Scan for the cell matching the given text and deliver its (x, y) coordinate at center. 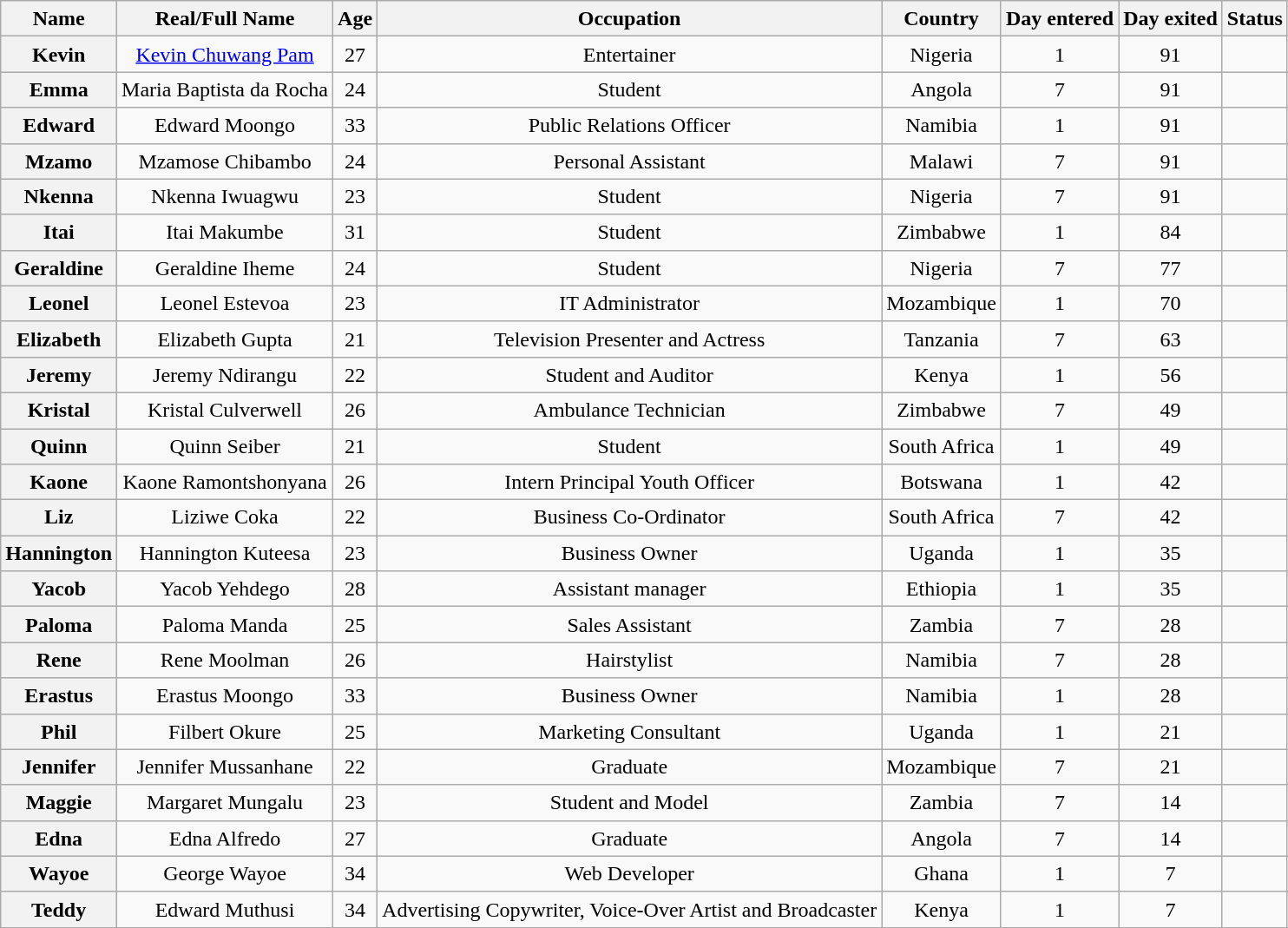
Entertainer (630, 54)
Kaone Ramontshonyana (226, 483)
Edward (59, 125)
Quinn Seiber (226, 446)
Kristal (59, 410)
Mzamo (59, 161)
Student and Auditor (630, 375)
Ambulance Technician (630, 410)
Age (356, 19)
Hairstylist (630, 660)
Elizabeth Gupta (226, 339)
Itai Makumbe (226, 233)
Intern Principal Youth Officer (630, 483)
Liz (59, 517)
Quinn (59, 446)
Jennifer Mussanhane (226, 767)
Mzamose Chibambo (226, 161)
Leonel (59, 304)
31 (356, 233)
84 (1171, 233)
Kevin (59, 54)
Public Relations Officer (630, 125)
Itai (59, 233)
Business Co-Ordinator (630, 517)
Television Presenter and Actress (630, 339)
Edward Moongo (226, 125)
Hannington (59, 554)
Assistant manager (630, 589)
Day entered (1059, 19)
Paloma Manda (226, 625)
Advertising Copywriter, Voice-Over Artist and Broadcaster (630, 910)
George Wayoe (226, 873)
Edward Muthusi (226, 910)
Country (942, 19)
Jeremy (59, 375)
Day exited (1171, 19)
Nkenna Iwuagwu (226, 196)
Ghana (942, 873)
Jeremy Ndirangu (226, 375)
Jennifer (59, 767)
IT Administrator (630, 304)
Personal Assistant (630, 161)
Maggie (59, 802)
63 (1171, 339)
Nkenna (59, 196)
Erastus (59, 696)
Rene Moolman (226, 660)
Name (59, 19)
Web Developer (630, 873)
Edna Alfredo (226, 839)
Yacob Yehdego (226, 589)
Real/Full Name (226, 19)
Kaone (59, 483)
Leonel Estevoa (226, 304)
Rene (59, 660)
Kristal Culverwell (226, 410)
Maria Baptista da Rocha (226, 90)
Ethiopia (942, 589)
Kevin Chuwang Pam (226, 54)
Hannington Kuteesa (226, 554)
Geraldine (59, 267)
Malawi (942, 161)
70 (1171, 304)
Yacob (59, 589)
Edna (59, 839)
Teddy (59, 910)
77 (1171, 267)
Tanzania (942, 339)
Status (1255, 19)
Botswana (942, 483)
Wayoe (59, 873)
Emma (59, 90)
Occupation (630, 19)
Margaret Mungalu (226, 802)
Filbert Okure (226, 731)
Marketing Consultant (630, 731)
Liziwe Coka (226, 517)
Elizabeth (59, 339)
Student and Model (630, 802)
Erastus Moongo (226, 696)
56 (1171, 375)
Paloma (59, 625)
Sales Assistant (630, 625)
Phil (59, 731)
Geraldine Iheme (226, 267)
